Return the (x, y) coordinate for the center point of the cell that contains the specified text.  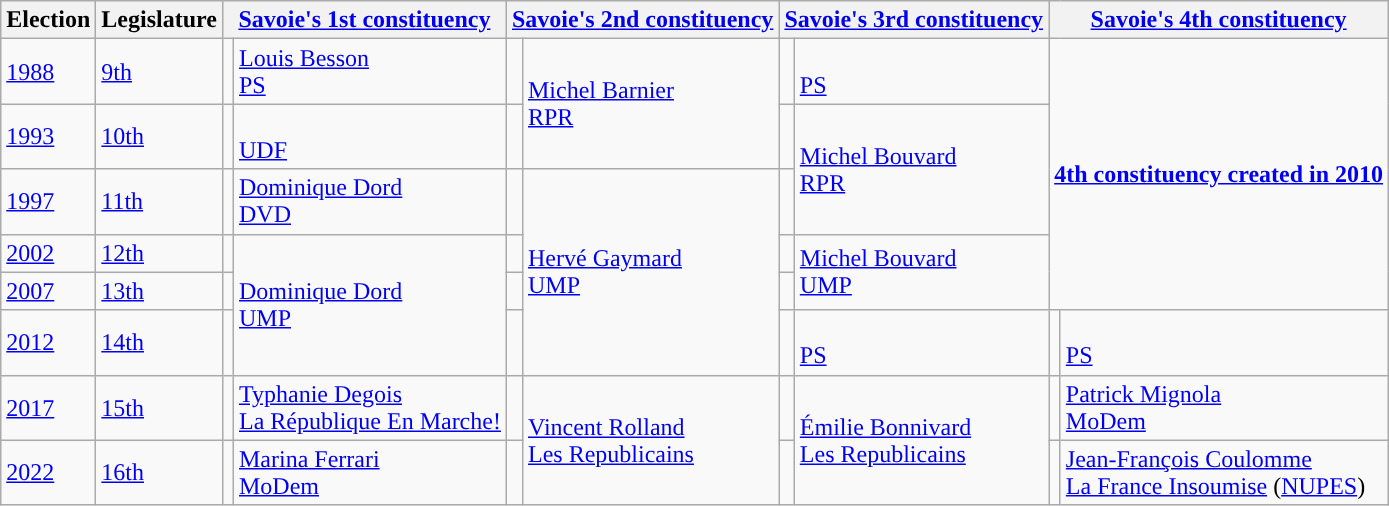
16th (160, 472)
10th (160, 136)
Marina FerrariMoDem (370, 472)
12th (160, 253)
Savoie's 4th constituency (1219, 20)
2002 (48, 253)
Savoie's 3rd constituency (914, 20)
Louis BessonPS (370, 72)
1997 (48, 202)
2007 (48, 291)
13th (160, 291)
Dominique DordUMP (370, 304)
Legislature (160, 20)
Savoie's 2nd constituency (642, 20)
14th (160, 342)
2017 (48, 408)
Jean-François CoulommeLa France Insoumise (NUPES) (1224, 472)
9th (160, 72)
Michel BouvardRPR (921, 169)
Vincent RollandLes Republicains (650, 440)
2012 (48, 342)
1988 (48, 72)
Michel BarnierRPR (650, 104)
Michel BouvardUMP (921, 272)
Dominique DordDVD (370, 202)
UDF (370, 136)
Typhanie DegoisLa République En Marche! (370, 408)
2022 (48, 472)
Hervé GaymardUMP (650, 272)
4th constituency created in 2010 (1219, 174)
15th (160, 408)
Émilie BonnivardLes Republicains (921, 440)
Patrick MignolaMoDem (1224, 408)
1993 (48, 136)
Savoie's 1st constituency (364, 20)
11th (160, 202)
Election (48, 20)
